For the text-containing cell, return its midpoint in [x, y] coordinate format. 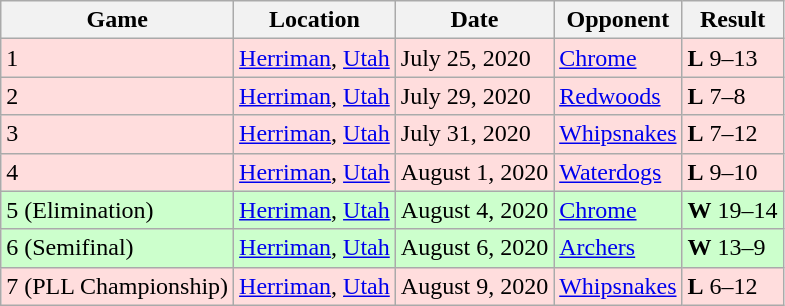
W 19–14 [732, 210]
4 [118, 172]
August 1, 2020 [474, 172]
Location [315, 20]
August 6, 2020 [474, 248]
Opponent [618, 20]
5 (Elimination) [118, 210]
Redwoods [618, 96]
L 7–8 [732, 96]
Archers [618, 248]
Game [118, 20]
1 [118, 58]
2 [118, 96]
3 [118, 134]
July 31, 2020 [474, 134]
L 6–12 [732, 286]
Waterdogs [618, 172]
6 (Semifinal) [118, 248]
August 9, 2020 [474, 286]
July 29, 2020 [474, 96]
7 (PLL Championship) [118, 286]
July 25, 2020 [474, 58]
L 9–13 [732, 58]
Result [732, 20]
August 4, 2020 [474, 210]
L 7–12 [732, 134]
Date [474, 20]
L 9–10 [732, 172]
W 13–9 [732, 248]
